Capture the cell that displays the provided text and extract its (X, Y) central coordinate. 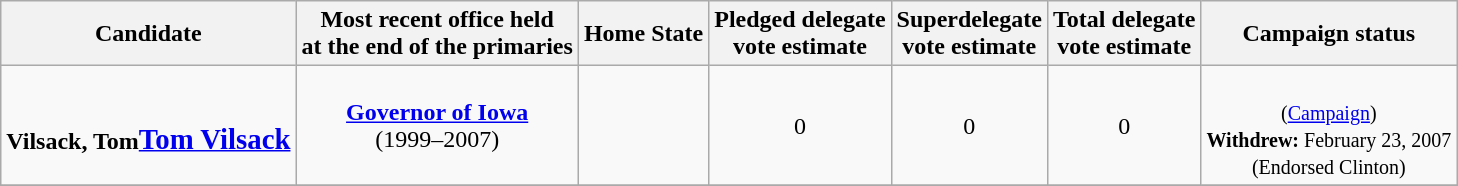
Candidate (148, 34)
Total delegatevote estimate (1124, 34)
(Campaign)Withdrew: February 23, 2007(Endorsed Clinton) (1329, 126)
Most recent office heldat the end of the primaries (437, 34)
Vilsack, TomTom Vilsack (148, 126)
Home State (643, 34)
Superdelegatevote estimate (969, 34)
Campaign status (1329, 34)
Governor of Iowa(1999–2007) (437, 126)
Pledged delegatevote estimate (800, 34)
